Return (x, y) of the center of cell containing provided text 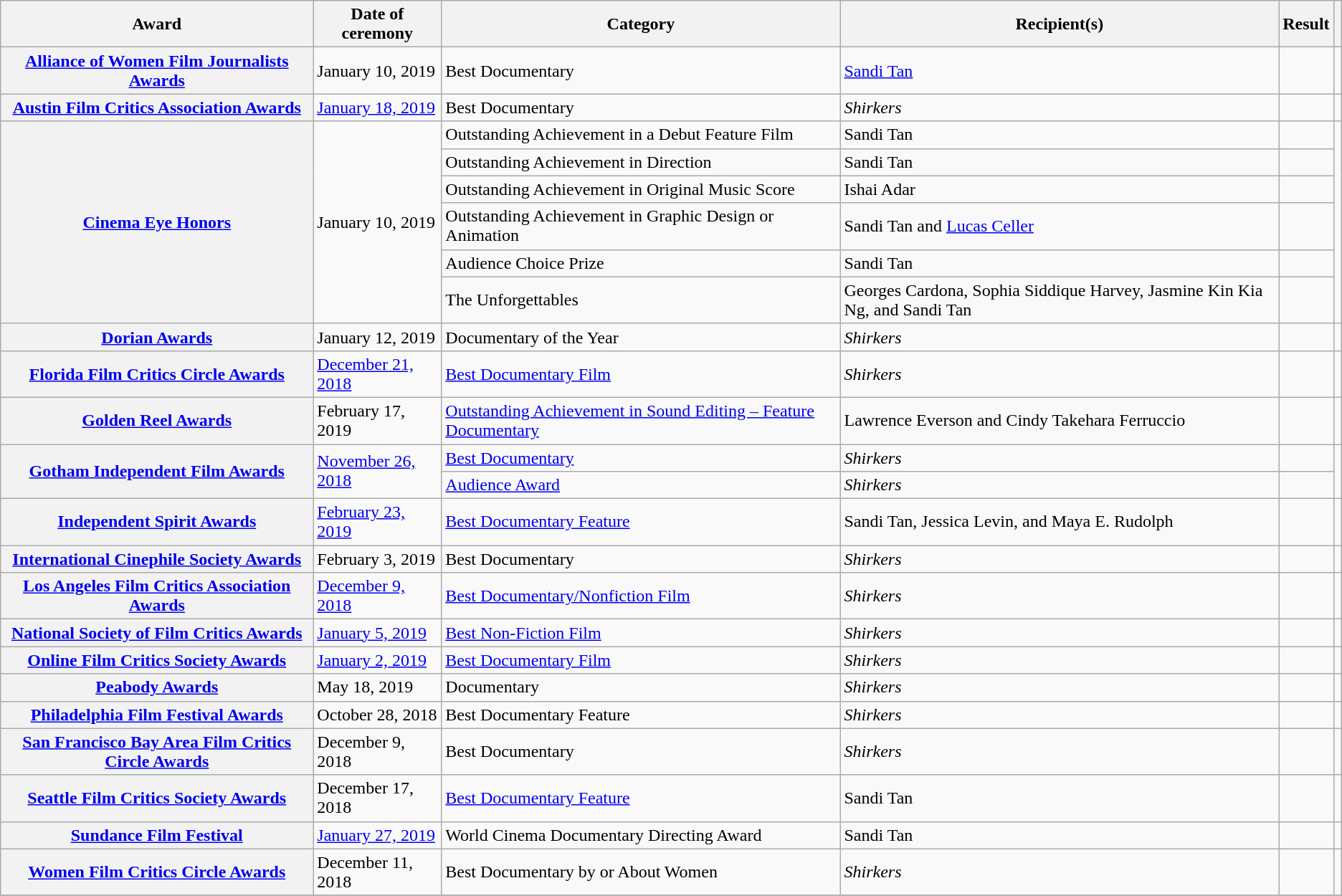
October 28, 2018 (377, 715)
Best Documentary/Nonfiction Film (641, 596)
Austin Film Critics Association Awards (157, 108)
Cinema Eye Honors (157, 222)
Los Angeles Film Critics Association Awards (157, 596)
Ishai Adar (1060, 189)
May 18, 2019 (377, 687)
Florida Film Critics Circle Awards (157, 374)
Result (1306, 24)
February 3, 2019 (377, 559)
Date of ceremony (377, 24)
Online Film Critics Society Awards (157, 660)
Lawrence Everson and Cindy Takehara Ferruccio (1060, 420)
Best Documentary by or About Women (641, 872)
January 12, 2019 (377, 337)
Audience Choice Prize (641, 263)
January 5, 2019 (377, 633)
Outstanding Achievement in Original Music Score (641, 189)
December 11, 2018 (377, 872)
Golden Reel Awards (157, 420)
Peabody Awards (157, 687)
Alliance of Women Film Journalists Awards (157, 70)
World Cinema Documentary Directing Award (641, 835)
Women Film Critics Circle Awards (157, 872)
December 17, 2018 (377, 799)
Recipient(s) (1060, 24)
The Unforgettables (641, 300)
December 21, 2018 (377, 374)
January 18, 2019 (377, 108)
Best Non-Fiction Film (641, 633)
February 17, 2019 (377, 420)
San Francisco Bay Area Film Critics Circle Awards (157, 751)
Outstanding Achievement in Sound Editing – Feature Documentary (641, 420)
Seattle Film Critics Society Awards (157, 799)
Sandi Tan and Lucas Celler (1060, 227)
Outstanding Achievement in a Debut Feature Film (641, 135)
Category (641, 24)
International Cinephile Society Awards (157, 559)
Outstanding Achievement in Direction (641, 162)
Award (157, 24)
Sandi Tan, Jessica Levin, and Maya E. Rudolph (1060, 522)
National Society of Film Critics Awards (157, 633)
Documentary (641, 687)
Georges Cardona, Sophia Siddique Harvey, Jasmine Kin Kia Ng, and Sandi Tan (1060, 300)
Sundance Film Festival (157, 835)
Audience Award (641, 485)
Documentary of the Year (641, 337)
February 23, 2019 (377, 522)
Gotham Independent Film Awards (157, 472)
Outstanding Achievement in Graphic Design or Animation (641, 227)
Independent Spirit Awards (157, 522)
Dorian Awards (157, 337)
November 26, 2018 (377, 472)
January 2, 2019 (377, 660)
January 27, 2019 (377, 835)
Philadelphia Film Festival Awards (157, 715)
